Identify which cell holds the provided text, then report its (X, Y) central coordinate. 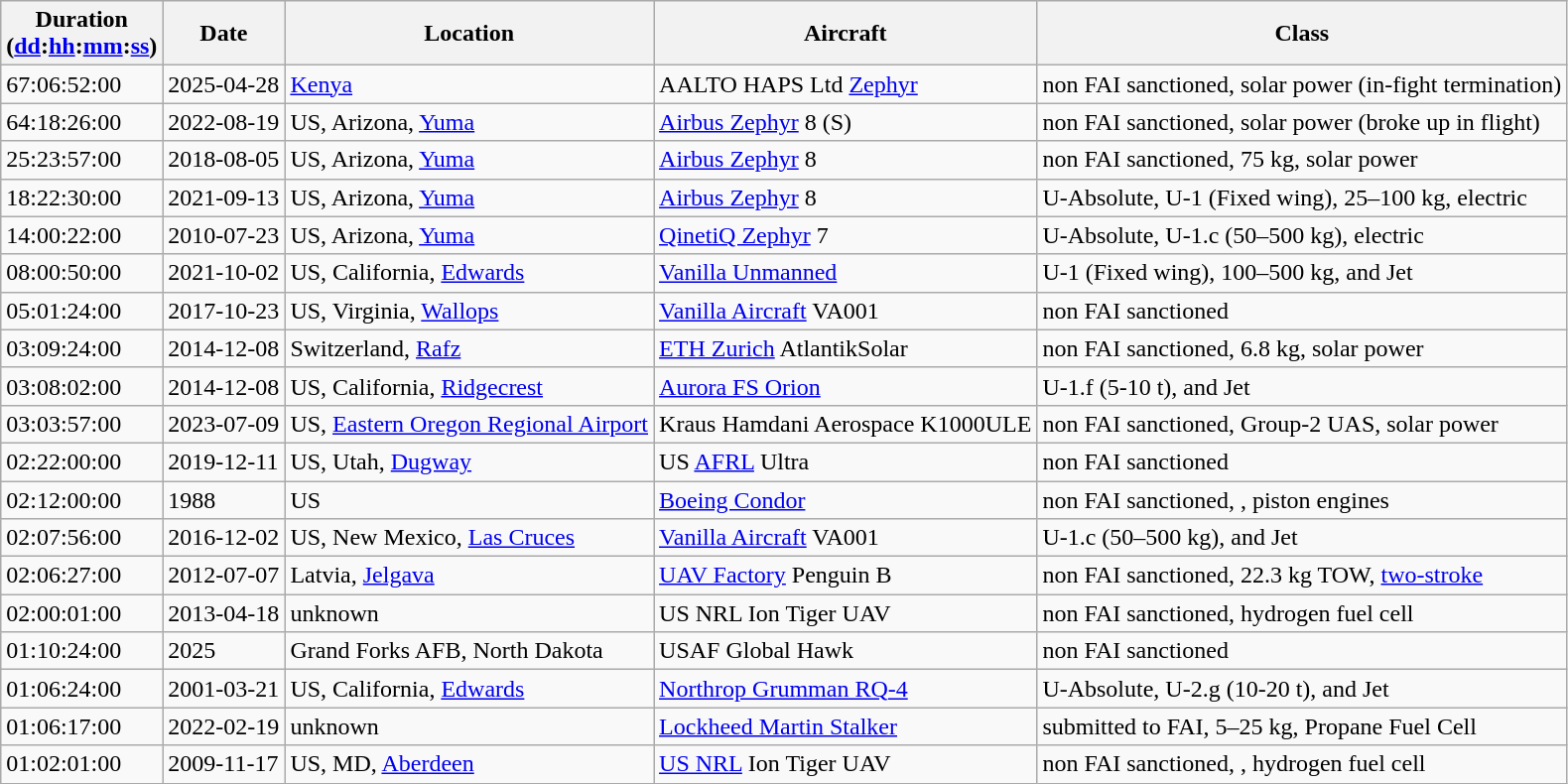
Kraus Hamdani Aerospace K1000ULE (846, 424)
non FAI sanctioned, , hydrogen fuel cell (1302, 764)
US (469, 499)
Boeing Condor (846, 499)
01:10:24:00 (81, 651)
03:08:02:00 (81, 386)
2022-08-19 (224, 122)
Location (469, 34)
2025-04-28 (224, 84)
Class (1302, 34)
05:01:24:00 (81, 311)
2025 (224, 651)
submitted to FAI, 5–25 kg, Propane Fuel Cell (1302, 726)
1988 (224, 499)
US, California, Ridgecrest (469, 386)
02:07:56:00 (81, 538)
2021-09-13 (224, 197)
Kenya (469, 84)
14:00:22:00 (81, 235)
25:23:57:00 (81, 160)
02:00:01:00 (81, 613)
02:22:00:00 (81, 461)
01:06:24:00 (81, 689)
64:18:26:00 (81, 122)
Date (224, 34)
02:06:27:00 (81, 576)
U-Absolute, U-1 (Fixed wing), 25–100 kg, electric (1302, 197)
2016-12-02 (224, 538)
2009-11-17 (224, 764)
Grand Forks AFB, North Dakota (469, 651)
non FAI sanctioned, 22.3 kg TOW, two-stroke (1302, 576)
2013-04-18 (224, 613)
2001-03-21 (224, 689)
Switzerland, Rafz (469, 348)
U-1.f (5-10 t), and Jet (1302, 386)
2018-08-05 (224, 160)
non FAI sanctioned, hydrogen fuel cell (1302, 613)
Duration(dd:hh:mm:ss) (81, 34)
US, New Mexico, Las Cruces (469, 538)
67:06:52:00 (81, 84)
UAV Factory Penguin B (846, 576)
US AFRL Ultra (846, 461)
U-1 (Fixed wing), 100–500 kg, and Jet (1302, 273)
U-Absolute, U-1.c (50–500 kg), electric (1302, 235)
AALTO HAPS Ltd Zephyr (846, 84)
08:00:50:00 (81, 273)
2023-07-09 (224, 424)
non FAI sanctioned, 75 kg, solar power (1302, 160)
ETH Zurich AtlantikSolar (846, 348)
2010-07-23 (224, 235)
non FAI sanctioned, solar power (broke up in flight) (1302, 122)
USAF Global Hawk (846, 651)
Northrop Grumman RQ-4 (846, 689)
01:06:17:00 (81, 726)
2022-02-19 (224, 726)
U-1.c (50–500 kg), and Jet (1302, 538)
2012-07-07 (224, 576)
Lockheed Martin Stalker (846, 726)
non FAI sanctioned, solar power (in-fight termination) (1302, 84)
non FAI sanctioned, , piston engines (1302, 499)
Aircraft (846, 34)
US, Virginia, Wallops (469, 311)
03:03:57:00 (81, 424)
Vanilla Unmanned (846, 273)
non FAI sanctioned, Group-2 UAS, solar power (1302, 424)
18:22:30:00 (81, 197)
02:12:00:00 (81, 499)
non FAI sanctioned, 6.8 kg, solar power (1302, 348)
Latvia, Jelgava (469, 576)
US, MD, Aberdeen (469, 764)
QinetiQ Zephyr 7 (846, 235)
Aurora FS Orion (846, 386)
2017-10-23 (224, 311)
03:09:24:00 (81, 348)
01:02:01:00 (81, 764)
US, Eastern Oregon Regional Airport (469, 424)
Airbus Zephyr 8 (S) (846, 122)
US, Utah, Dugway (469, 461)
2021-10-02 (224, 273)
U-Absolute, U-2.g (10-20 t), and Jet (1302, 689)
2019-12-11 (224, 461)
